Return (X, Y) of the center of cell containing provided text 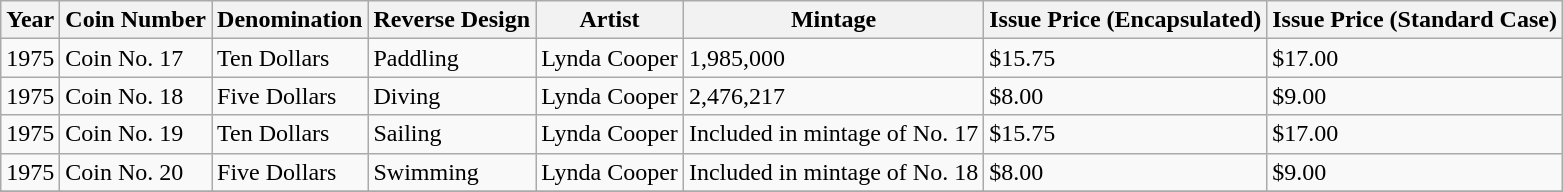
1,985,000 (833, 58)
Issue Price (Encapsulated) (1126, 20)
Year (30, 20)
Included in mintage of No. 17 (833, 134)
Coin No. 17 (136, 58)
Swimming (452, 172)
Reverse Design (452, 20)
Artist (610, 20)
Coin No. 18 (136, 96)
Diving (452, 96)
2,476,217 (833, 96)
Denomination (290, 20)
Issue Price (Standard Case) (1415, 20)
Paddling (452, 58)
Mintage (833, 20)
Included in mintage of No. 18 (833, 172)
Coin Number (136, 20)
Coin No. 19 (136, 134)
Sailing (452, 134)
Coin No. 20 (136, 172)
